Return the [x, y] coordinate for the center point of the cell that contains the specified text.  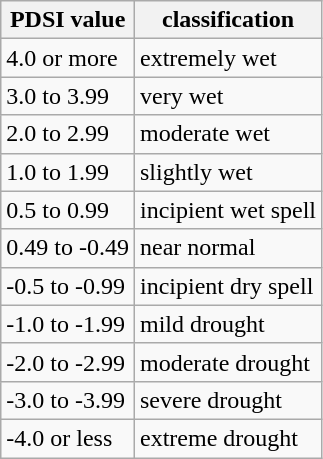
severe drought [228, 400]
0.49 to -0.49 [68, 248]
0.5 to 0.99 [68, 210]
extreme drought [228, 438]
PDSI value [68, 20]
mild drought [228, 324]
3.0 to 3.99 [68, 96]
classification [228, 20]
-4.0 or less [68, 438]
-2.0 to -2.99 [68, 362]
moderate wet [228, 134]
-0.5 to -0.99 [68, 286]
incipient wet spell [228, 210]
incipient dry spell [228, 286]
very wet [228, 96]
moderate drought [228, 362]
2.0 to 2.99 [68, 134]
1.0 to 1.99 [68, 172]
extremely wet [228, 58]
4.0 or more [68, 58]
near normal [228, 248]
-1.0 to -1.99 [68, 324]
slightly wet [228, 172]
-3.0 to -3.99 [68, 400]
